Capture the cell that displays the provided text and extract its (X, Y) central coordinate. 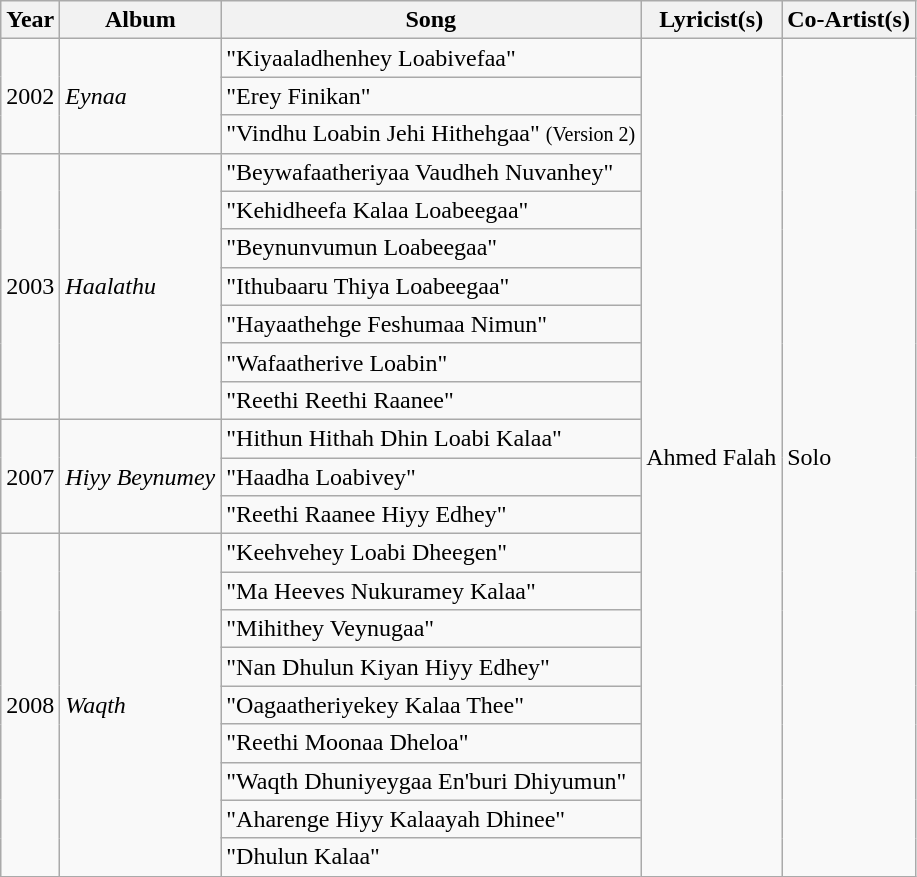
"Haadha Loabivey" (431, 477)
Song (431, 20)
"Reethi Raanee Hiyy Edhey" (431, 515)
Haalathu (140, 286)
2008 (30, 706)
2007 (30, 476)
"Aharenge Hiyy Kalaayah Dhinee" (431, 819)
"Hayaathehge Feshumaa Nimun" (431, 324)
Eynaa (140, 96)
"Wafaatherive Loabin" (431, 362)
"Reethi Moonaa Dheloa" (431, 743)
Hiyy Beynumey (140, 476)
"Mihithey Veynugaa" (431, 629)
"Ma Heeves Nukuramey Kalaa" (431, 591)
"Beynunvumun Loabeegaa" (431, 248)
Year (30, 20)
Solo (849, 458)
"Nan Dhulun Kiyan Hiyy Edhey" (431, 667)
Lyricist(s) (712, 20)
Album (140, 20)
2002 (30, 96)
"Hithun Hithah Dhin Loabi Kalaa" (431, 438)
"Vindhu Loabin Jehi Hithehgaa" (Version 2) (431, 134)
"Ithubaaru Thiya Loabeegaa" (431, 286)
"Dhulun Kalaa" (431, 857)
"Kehidheefa Kalaa Loabeegaa" (431, 210)
"Kiyaaladhenhey Loabivefaa" (431, 58)
Ahmed Falah (712, 458)
Waqth (140, 706)
"Beywafaatheriyaa Vaudheh Nuvanhey" (431, 172)
"Keehvehey Loabi Dheegen" (431, 553)
2003 (30, 286)
"Oagaatheriyekey Kalaa Thee" (431, 705)
"Reethi Reethi Raanee" (431, 400)
"Erey Finikan" (431, 96)
"Waqth Dhuniyeygaa En'buri Dhiyumun" (431, 781)
Co-Artist(s) (849, 20)
